From the cell containing the given text, extract its center point as (X, Y) coordinate. 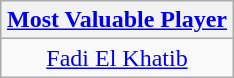
Fadi El Khatib (116, 58)
Most Valuable Player (116, 20)
